Output the (X, Y) coordinate of the center of the cell containing the given text.  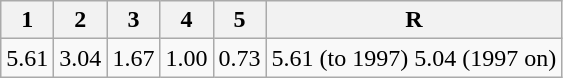
0.73 (240, 58)
3.04 (80, 58)
5 (240, 20)
1.00 (186, 58)
2 (80, 20)
R (414, 20)
1 (28, 20)
3 (134, 20)
1.67 (134, 58)
4 (186, 20)
5.61 (28, 58)
5.61 (to 1997) 5.04 (1997 on) (414, 58)
